Capture the cell that displays the provided text and extract its [x, y] central coordinate. 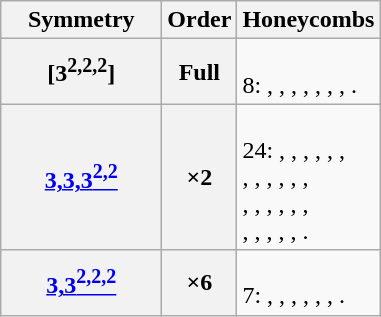
7: , , , , , , . [308, 282]
3,32,2,2 [82, 282]
Honeycombs [308, 20]
×6 [200, 282]
Symmetry [82, 20]
8: , , , , , , , . [308, 72]
Full [200, 72]
×2 [200, 177]
[32,2,2] [82, 72]
Order [200, 20]
24: , , , , , ,, , , , , ,, , , , , ,, , , , , . [308, 177]
3,3,32,2 [82, 177]
